Return (X, Y) of the center of cell containing provided text 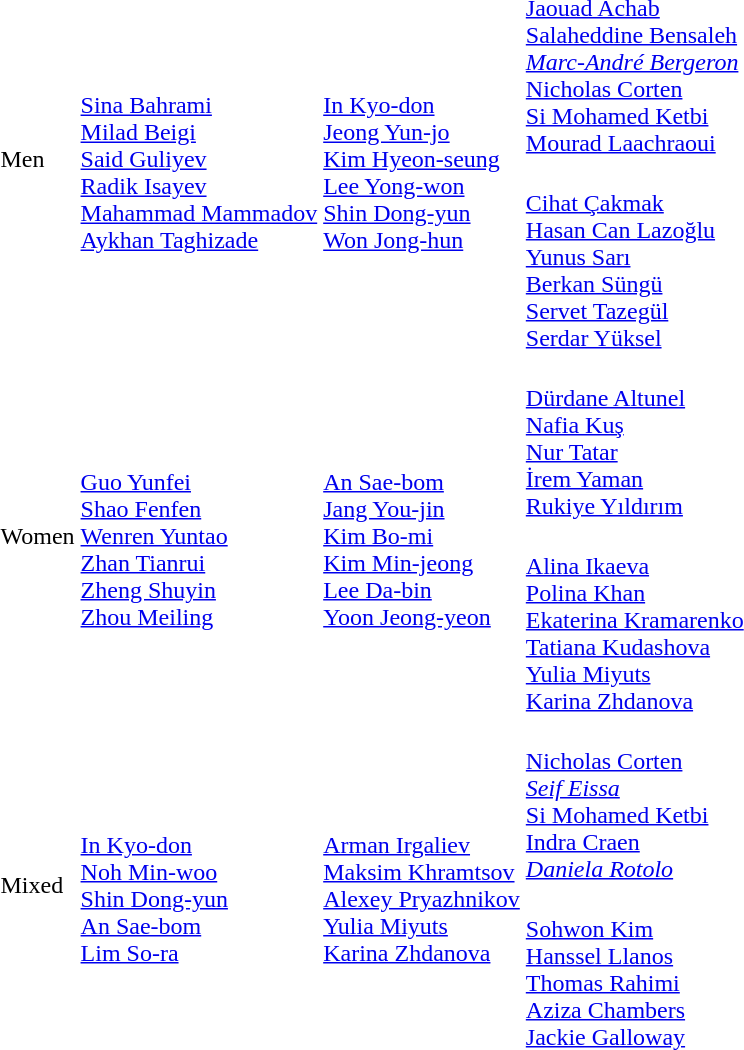
An Sae-bomJang You-jinKim Bo-miKim Min-jeongLee Da-binYoon Jeong-yeon (422, 536)
Guo YunfeiShao FenfenWenren YuntaoZhan TianruiZheng ShuyinZhou Meiling (199, 536)
